Output the (X, Y) coordinate of the center of the cell containing the given text.  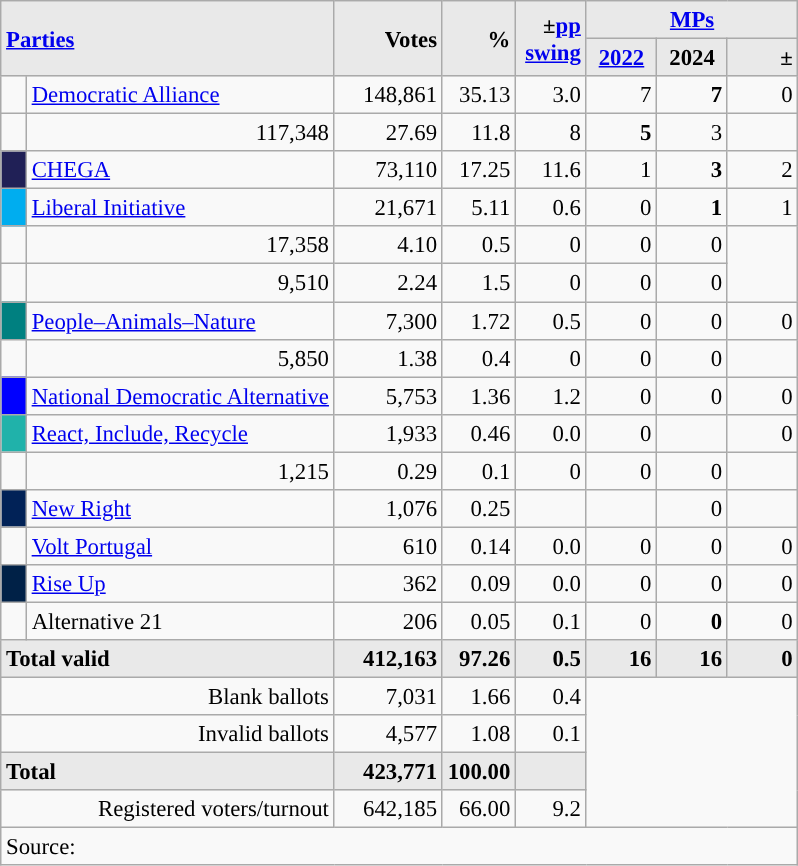
4,577 (388, 734)
Liberal Initiative (180, 208)
Rise Up (180, 584)
0.25 (478, 509)
1,933 (388, 433)
National Democratic Alternative (180, 396)
610 (388, 546)
8 (552, 133)
2024 (692, 58)
0.6 (552, 208)
0.29 (388, 471)
New Right (180, 509)
5 (622, 133)
1.5 (478, 283)
Registered voters/turnout (168, 809)
Invalid ballots (168, 734)
Total (168, 772)
5.11 (478, 208)
27.69 (388, 133)
1.72 (478, 321)
Total valid (168, 659)
66.00 (478, 809)
362 (388, 584)
7,031 (388, 697)
1.08 (478, 734)
React, Include, Recycle (180, 433)
97.26 (478, 659)
2.24 (388, 283)
17,358 (180, 245)
CHEGA (180, 170)
117,348 (180, 133)
21,671 (388, 208)
100.00 (478, 772)
423,771 (388, 772)
0.09 (478, 584)
1,215 (180, 471)
2022 (622, 58)
4.10 (388, 245)
1.38 (388, 358)
9.2 (552, 809)
35.13 (478, 95)
% (478, 38)
148,861 (388, 95)
73,110 (388, 170)
Alternative 21 (180, 621)
0.14 (478, 546)
7,300 (388, 321)
Volt Portugal (180, 546)
206 (388, 621)
Votes (388, 38)
1.36 (478, 396)
1,076 (388, 509)
3.0 (552, 95)
Parties (168, 38)
642,185 (388, 809)
± (762, 58)
±pp swing (552, 38)
412,163 (388, 659)
Source: (400, 847)
5,850 (180, 358)
0.46 (478, 433)
11.8 (478, 133)
2 (762, 170)
1.2 (552, 396)
Democratic Alliance (180, 95)
11.6 (552, 170)
17.25 (478, 170)
Blank ballots (168, 697)
1.66 (478, 697)
9,510 (180, 283)
People–Animals–Nature (180, 321)
0.05 (478, 621)
5,753 (388, 396)
MPs (692, 20)
